Detect which cell encompasses the target text, then output its (x, y) center coordinate. 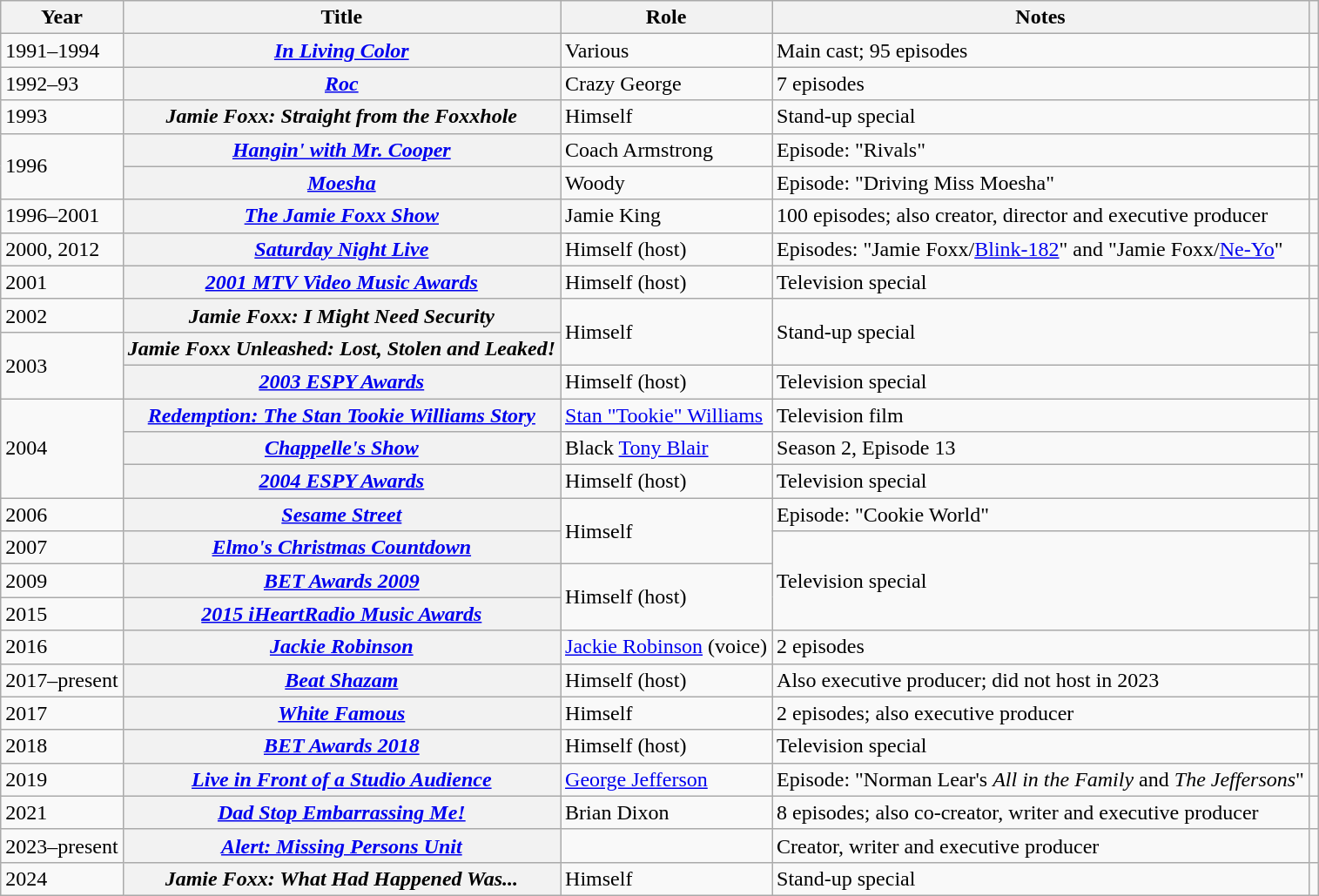
Jamie Foxx: Straight from the Foxxhole (341, 117)
Dad Stop Embarrassing Me! (341, 812)
2001 (62, 282)
Moesha (341, 183)
Stan "Tookie" Williams (667, 415)
Notes (1041, 17)
1991–1994 (62, 51)
Jackie Robinson (341, 647)
Title (341, 17)
White Famous (341, 713)
1996 (62, 166)
2 episodes; also executive producer (1041, 713)
Black Tony Blair (667, 448)
2003 (62, 365)
2015 (62, 614)
2015 iHeartRadio Music Awards (341, 614)
1992–93 (62, 84)
2019 (62, 779)
1993 (62, 117)
Television film (1041, 415)
Woody (667, 183)
Episode: "Driving Miss Moesha" (1041, 183)
Jamie Foxx: What Had Happened Was... (341, 879)
2001 MTV Video Music Awards (341, 282)
Also executive producer; did not host in 2023 (1041, 680)
Alert: Missing Persons Unit (341, 845)
Coach Armstrong (667, 150)
2004 ESPY Awards (341, 482)
2021 (62, 812)
Sesame Street (341, 515)
Chappelle's Show (341, 448)
BET Awards 2009 (341, 581)
1996–2001 (62, 216)
Episode: "Rivals" (1041, 150)
2009 (62, 581)
2 episodes (1041, 647)
Year (62, 17)
Role (667, 17)
2017–present (62, 680)
8 episodes; also co-creator, writer and executive producer (1041, 812)
Various (667, 51)
100 episodes; also creator, director and executive producer (1041, 216)
Jamie Foxx: I Might Need Security (341, 315)
2018 (62, 746)
2023–present (62, 845)
Creator, writer and executive producer (1041, 845)
Episodes: "Jamie Foxx/Blink-182" and "Jamie Foxx/Ne-Yo" (1041, 249)
Episode: "Cookie World" (1041, 515)
Episode: "Norman Lear's All in the Family and The Jeffersons" (1041, 779)
2000, 2012 (62, 249)
2017 (62, 713)
Saturday Night Live (341, 249)
In Living Color (341, 51)
2016 (62, 647)
Crazy George (667, 84)
2006 (62, 515)
2002 (62, 315)
Brian Dixon (667, 812)
BET Awards 2018 (341, 746)
2004 (62, 448)
Elmo's Christmas Countdown (341, 548)
2024 (62, 879)
Jackie Robinson (voice) (667, 647)
Live in Front of a Studio Audience (341, 779)
Hangin' with Mr. Cooper (341, 150)
2007 (62, 548)
Redemption: The Stan Tookie Williams Story (341, 415)
The Jamie Foxx Show (341, 216)
Jamie Foxx Unleashed: Lost, Stolen and Leaked! (341, 348)
2003 ESPY Awards (341, 381)
Beat Shazam (341, 680)
Jamie King (667, 216)
7 episodes (1041, 84)
Main cast; 95 episodes (1041, 51)
Season 2, Episode 13 (1041, 448)
George Jefferson (667, 779)
Roc (341, 84)
